Search for the cell housing the specified text and yield its (x, y) center coordinate. 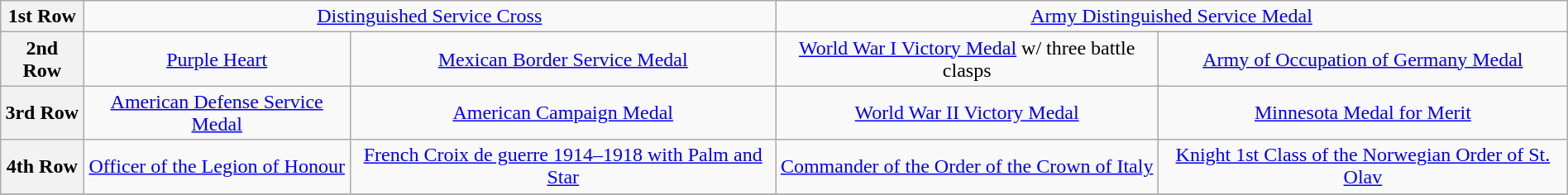
Mexican Border Service Medal (563, 59)
Minnesota Medal for Merit (1363, 112)
Army Distinguished Service Medal (1171, 17)
2nd Row (42, 59)
Knight 1st Class of the Norwegian Order of St. Olav (1363, 167)
Officer of the Legion of Honour (217, 167)
World War II Victory Medal (968, 112)
Distinguished Service Cross (430, 17)
Army of Occupation of Germany Medal (1363, 59)
4th Row (42, 167)
Purple Heart (217, 59)
Commander of the Order of the Crown of Italy (968, 167)
3rd Row (42, 112)
American Defense Service Medal (217, 112)
World War I Victory Medal w/ three battle clasps (968, 59)
American Campaign Medal (563, 112)
French Croix de guerre 1914–1918 with Palm and Star (563, 167)
1st Row (42, 17)
